Search for the cell housing the specified text and yield its [X, Y] center coordinate. 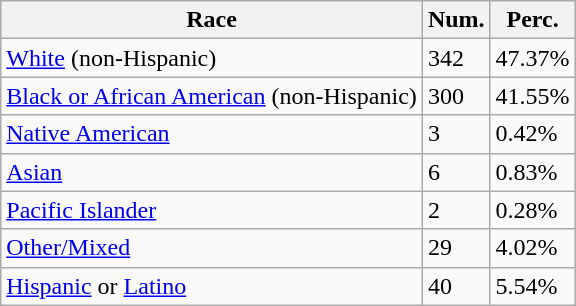
342 [456, 58]
Other/Mixed [212, 248]
White (non-Hispanic) [212, 58]
Hispanic or Latino [212, 286]
29 [456, 248]
0.83% [532, 172]
3 [456, 134]
2 [456, 210]
Race [212, 20]
6 [456, 172]
0.28% [532, 210]
Black or African American (non-Hispanic) [212, 96]
40 [456, 286]
47.37% [532, 58]
Asian [212, 172]
Num. [456, 20]
41.55% [532, 96]
5.54% [532, 286]
Native American [212, 134]
Pacific Islander [212, 210]
4.02% [532, 248]
0.42% [532, 134]
Perc. [532, 20]
300 [456, 96]
